Scan for the cell matching the given text and deliver its [X, Y] coordinate at center. 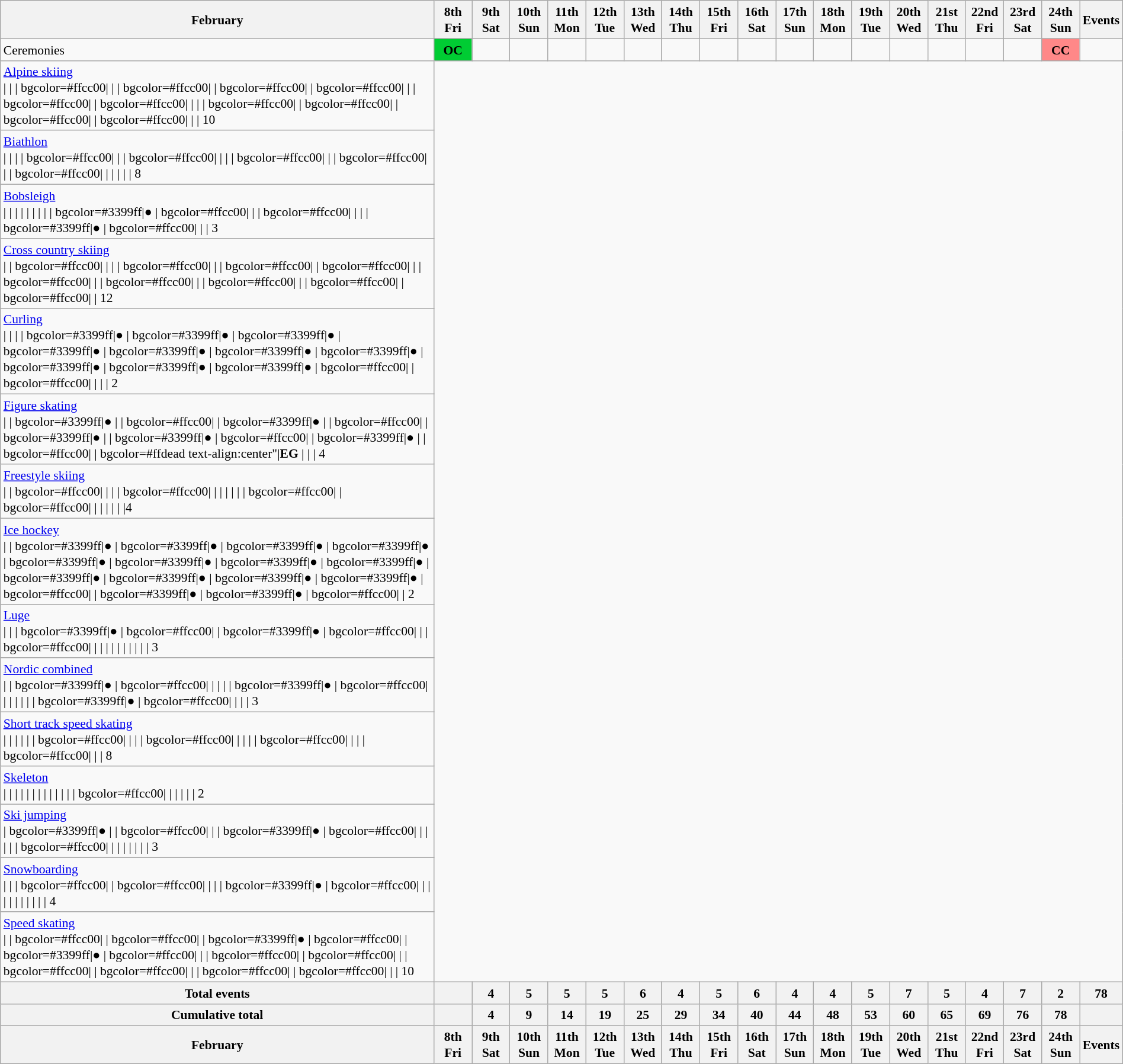
2 [1061, 992]
Freestyle skiing| | bgcolor=#ffcc00| | | | bgcolor=#ffcc00| | | | | | | bgcolor=#ffcc00| | bgcolor=#ffcc00| | | | | | |4 [217, 491]
19 [605, 1015]
53 [871, 1015]
65 [946, 1015]
25 [643, 1015]
Short track speed skating| | | | | | bgcolor=#ffcc00| | | | bgcolor=#ffcc00| | | | | bgcolor=#ffcc00| | | | bgcolor=#ffcc00| | | 8 [217, 739]
40 [757, 1015]
Total events [217, 992]
69 [984, 1015]
Ski jumping| bgcolor=#3399ff|● | | bgcolor=#ffcc00| | | bgcolor=#3399ff|● | bgcolor=#ffcc00| | | | | | bgcolor=#ffcc00| | | | | | | | 3 [217, 831]
Snowboarding| | | bgcolor=#ffcc00| | bgcolor=#ffcc00| | | | bgcolor=#3399ff|● | bgcolor=#ffcc00| | | | | | | | | | | 4 [217, 885]
9 [529, 1015]
OC [453, 50]
48 [833, 1015]
44 [795, 1015]
34 [719, 1015]
Luge| | | bgcolor=#3399ff|● | bgcolor=#ffcc00| | bgcolor=#3399ff|● | bgcolor=#ffcc00| | | bgcolor=#ffcc00| | | | | | | | | | | 3 [217, 631]
Biathlon| | | | bgcolor=#ffcc00| | | bgcolor=#ffcc00| | | | bgcolor=#ffcc00| | | bgcolor=#ffcc00| | | bgcolor=#ffcc00| | | | | | 8 [217, 157]
60 [909, 1015]
29 [681, 1015]
14 [567, 1015]
CC [1061, 50]
76 [1023, 1015]
Cumulative total [217, 1015]
Ceremonies [217, 50]
Skeleton| | | | | | | | | | | | | bgcolor=#ffcc00| | | | | | 2 [217, 785]
Bobsleigh| | | | | | | | | bgcolor=#3399ff|● | bgcolor=#ffcc00| | | bgcolor=#ffcc00| | | | bgcolor=#3399ff|● | bgcolor=#ffcc00| | | 3 [217, 211]
